Find where the given text appears and provide that cell's center as (x, y) coordinate. 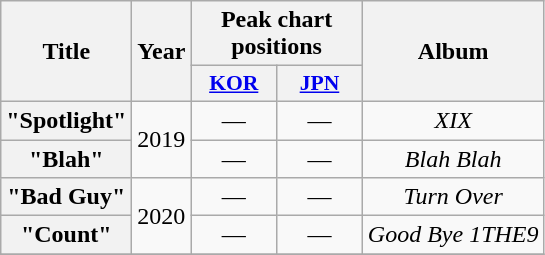
Peak chart positions (276, 34)
Good Bye 1THE9 (453, 235)
JPN (320, 84)
XIX (453, 120)
2019 (162, 139)
Turn Over (453, 197)
"Blah" (66, 159)
Blah Blah (453, 159)
2020 (162, 216)
Year (162, 52)
"Spotlight" (66, 120)
KOR (234, 84)
Title (66, 52)
"Count" (66, 235)
Album (453, 52)
"Bad Guy" (66, 197)
